Return [X, Y] of the center of cell containing provided text 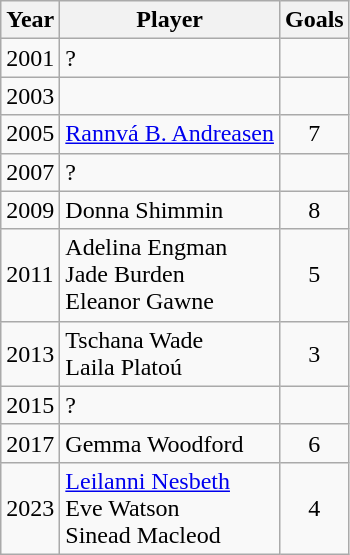
2009 [30, 210]
2023 [30, 508]
7 [314, 134]
4 [314, 508]
Tschana Wade Laila Platoú [170, 354]
Year [30, 20]
2017 [30, 443]
3 [314, 354]
Player [170, 20]
2005 [30, 134]
2011 [30, 275]
2007 [30, 172]
Adelina Engman Jade Burden Eleanor Gawne [170, 275]
2015 [30, 405]
Leilanni Nesbeth Eve Watson Sinead Macleod [170, 508]
Donna Shimmin [170, 210]
2003 [30, 96]
2013 [30, 354]
2001 [30, 58]
5 [314, 275]
6 [314, 443]
Gemma Woodford [170, 443]
8 [314, 210]
Goals [314, 20]
Rannvá B. Andreasen [170, 134]
